Pinpoint the cell where the given text exists, returning its [x, y] midpoint coordinate. 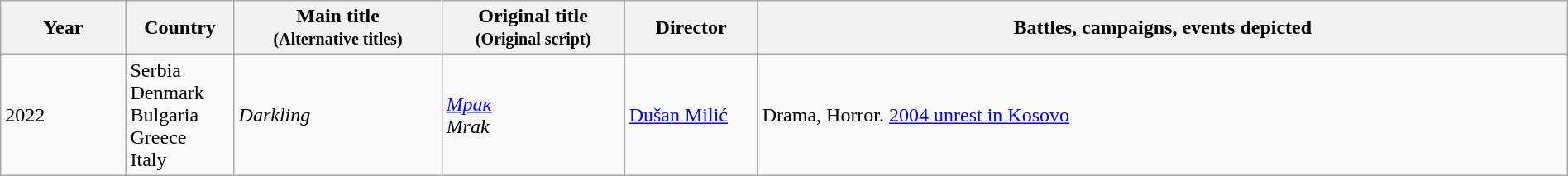
Drama, Horror. 2004 unrest in Kosovo [1163, 115]
SerbiaDenmarkBulgariaGreeceItaly [180, 115]
Main title(Alternative titles) [337, 28]
Dušan Milić [691, 115]
Director [691, 28]
МракMrak [533, 115]
Battles, campaigns, events depicted [1163, 28]
Darkling [337, 115]
Country [180, 28]
Year [63, 28]
2022 [63, 115]
Original title(Original script) [533, 28]
